Search for the cell housing the specified text and yield its [x, y] center coordinate. 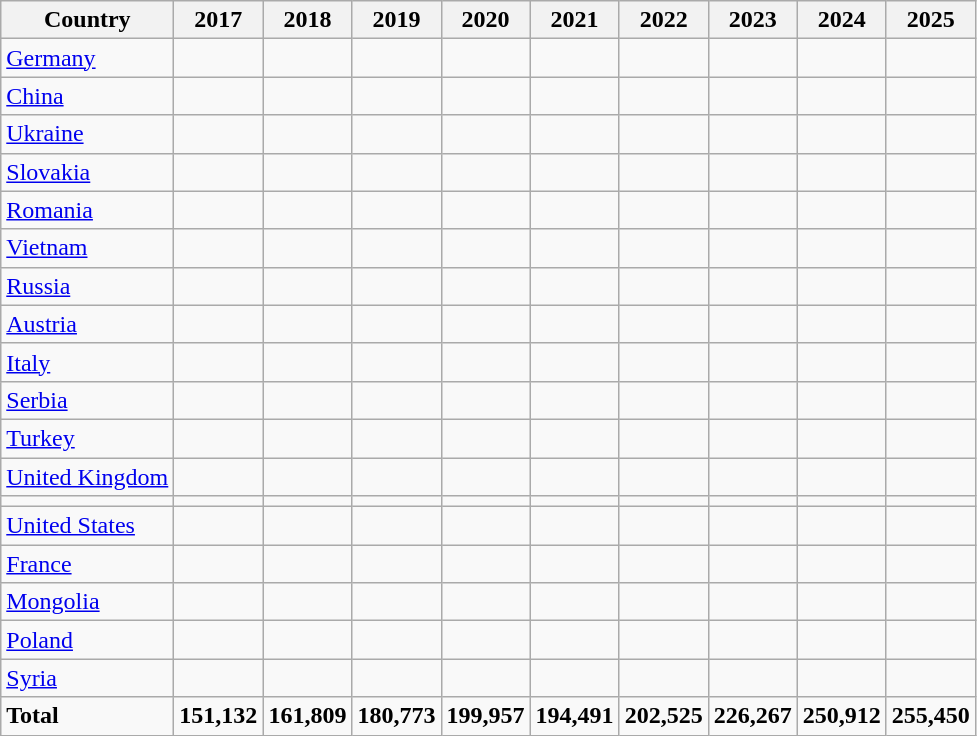
Russia [88, 286]
151,132 [218, 716]
France [88, 564]
2023 [752, 20]
Total [88, 716]
250,912 [842, 716]
Ukraine [88, 134]
2022 [664, 20]
Germany [88, 58]
194,491 [574, 716]
255,450 [930, 716]
2018 [308, 20]
Poland [88, 640]
Country [88, 20]
2019 [396, 20]
2017 [218, 20]
199,957 [486, 716]
2021 [574, 20]
United States [88, 526]
2024 [842, 20]
202,525 [664, 716]
2020 [486, 20]
Serbia [88, 400]
161,809 [308, 716]
China [88, 96]
Austria [88, 324]
Vietnam [88, 248]
180,773 [396, 716]
Italy [88, 362]
Slovakia [88, 172]
Syria [88, 678]
2025 [930, 20]
Romania [88, 210]
Mongolia [88, 602]
226,267 [752, 716]
United Kingdom [88, 477]
Turkey [88, 438]
